Determine the (x, y) coordinate at the center of the cell enclosing the given text.  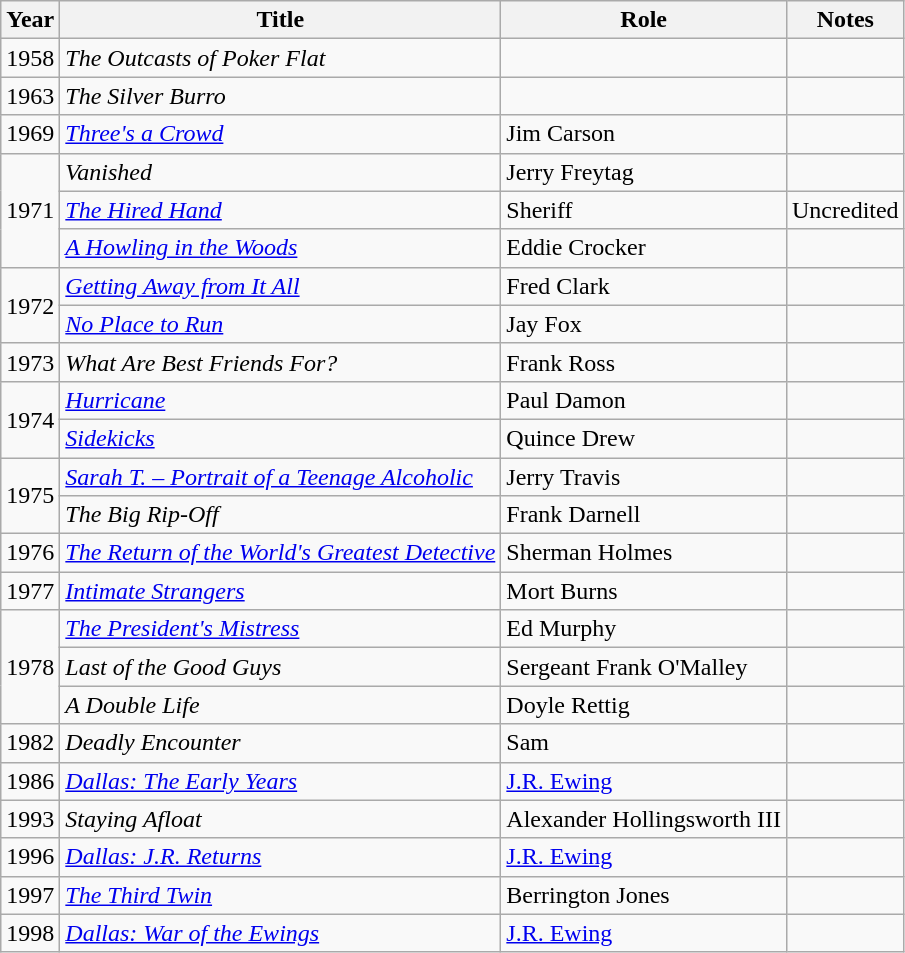
1986 (30, 781)
Vanished (280, 172)
1998 (30, 933)
The Silver Burro (280, 96)
1976 (30, 553)
Dallas: The Early Years (280, 781)
1963 (30, 96)
Sam (644, 743)
Jay Fox (644, 324)
The Outcasts of Poker Flat (280, 58)
1971 (30, 210)
Sheriff (644, 210)
A Howling in the Woods (280, 248)
Dallas: J.R. Returns (280, 857)
1973 (30, 362)
The Third Twin (280, 895)
What Are Best Friends For? (280, 362)
The President's Mistress (280, 629)
Staying Afloat (280, 819)
Jim Carson (644, 134)
Three's a Crowd (280, 134)
Eddie Crocker (644, 248)
Alexander Hollingsworth III (644, 819)
Sidekicks (280, 438)
Fred Clark (644, 286)
Jerry Freytag (644, 172)
Intimate Strangers (280, 591)
1969 (30, 134)
Mort Burns (644, 591)
1997 (30, 895)
Notes (845, 20)
Last of the Good Guys (280, 667)
The Hired Hand (280, 210)
Frank Ross (644, 362)
Deadly Encounter (280, 743)
Berrington Jones (644, 895)
Quince Drew (644, 438)
Title (280, 20)
Jerry Travis (644, 477)
Sarah T. – Portrait of a Teenage Alcoholic (280, 477)
The Big Rip-Off (280, 515)
Paul Damon (644, 400)
Dallas: War of the Ewings (280, 933)
1978 (30, 667)
1996 (30, 857)
Sherman Holmes (644, 553)
1977 (30, 591)
Getting Away from It All (280, 286)
1975 (30, 496)
Frank Darnell (644, 515)
Year (30, 20)
Ed Murphy (644, 629)
Hurricane (280, 400)
1972 (30, 305)
1958 (30, 58)
Role (644, 20)
The Return of the World's Greatest Detective (280, 553)
1974 (30, 419)
1982 (30, 743)
No Place to Run (280, 324)
Uncredited (845, 210)
Doyle Rettig (644, 705)
A Double Life (280, 705)
Sergeant Frank O'Malley (644, 667)
1993 (30, 819)
